Find where the given text appears and provide that cell's center as (x, y) coordinate. 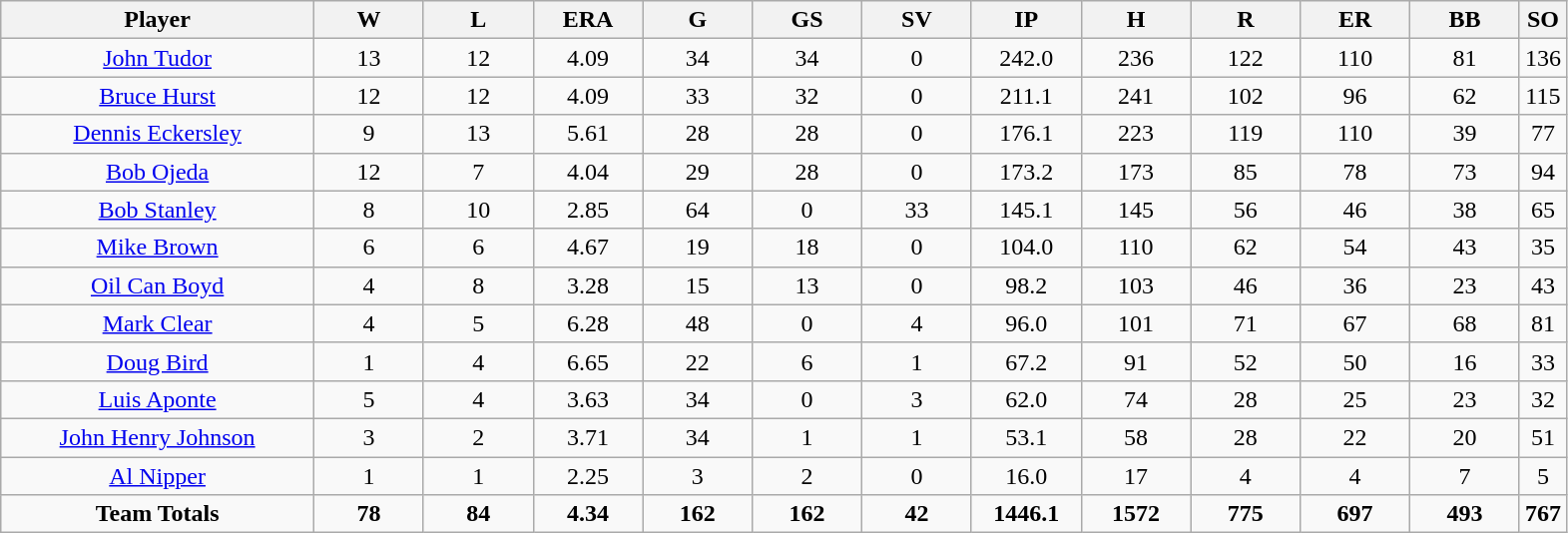
3.71 (588, 437)
697 (1355, 514)
67 (1355, 323)
53.1 (1026, 437)
Mark Clear (158, 323)
20 (1465, 437)
176.1 (1026, 134)
42 (917, 514)
103 (1136, 285)
6.28 (588, 323)
493 (1465, 514)
GS (807, 20)
136 (1543, 58)
1446.1 (1026, 514)
IP (1026, 20)
71 (1246, 323)
173.2 (1026, 172)
50 (1355, 361)
101 (1136, 323)
51 (1543, 437)
115 (1543, 96)
Bruce Hurst (158, 96)
122 (1246, 58)
16.0 (1026, 476)
Dennis Eckersley (158, 134)
58 (1136, 437)
29 (698, 172)
Luis Aponte (158, 399)
9 (368, 134)
56 (1246, 210)
L (478, 20)
Player (158, 20)
Bob Ojeda (158, 172)
74 (1136, 399)
91 (1136, 361)
39 (1465, 134)
15 (698, 285)
2.25 (588, 476)
5.61 (588, 134)
85 (1246, 172)
145 (1136, 210)
4.34 (588, 514)
1572 (1136, 514)
Bob Stanley (158, 210)
67.2 (1026, 361)
775 (1246, 514)
17 (1136, 476)
102 (1246, 96)
G (698, 20)
62.0 (1026, 399)
3.28 (588, 285)
Al Nipper (158, 476)
John Tudor (158, 58)
W (368, 20)
R (1246, 20)
52 (1246, 361)
767 (1543, 514)
119 (1246, 134)
4.04 (588, 172)
John Henry Johnson (158, 437)
96.0 (1026, 323)
3.63 (588, 399)
Mike Brown (158, 248)
25 (1355, 399)
BB (1465, 20)
SO (1543, 20)
145.1 (1026, 210)
35 (1543, 248)
Team Totals (158, 514)
4.67 (588, 248)
98.2 (1026, 285)
223 (1136, 134)
84 (478, 514)
173 (1136, 172)
2.85 (588, 210)
18 (807, 248)
6.65 (588, 361)
Doug Bird (158, 361)
Oil Can Boyd (158, 285)
H (1136, 20)
ER (1355, 20)
211.1 (1026, 96)
36 (1355, 285)
242.0 (1026, 58)
73 (1465, 172)
54 (1355, 248)
ERA (588, 20)
236 (1136, 58)
16 (1465, 361)
65 (1543, 210)
96 (1355, 96)
SV (917, 20)
68 (1465, 323)
10 (478, 210)
241 (1136, 96)
77 (1543, 134)
64 (698, 210)
94 (1543, 172)
104.0 (1026, 248)
19 (698, 248)
38 (1465, 210)
48 (698, 323)
